Detect which cell encompasses the target text, then output its [X, Y] center coordinate. 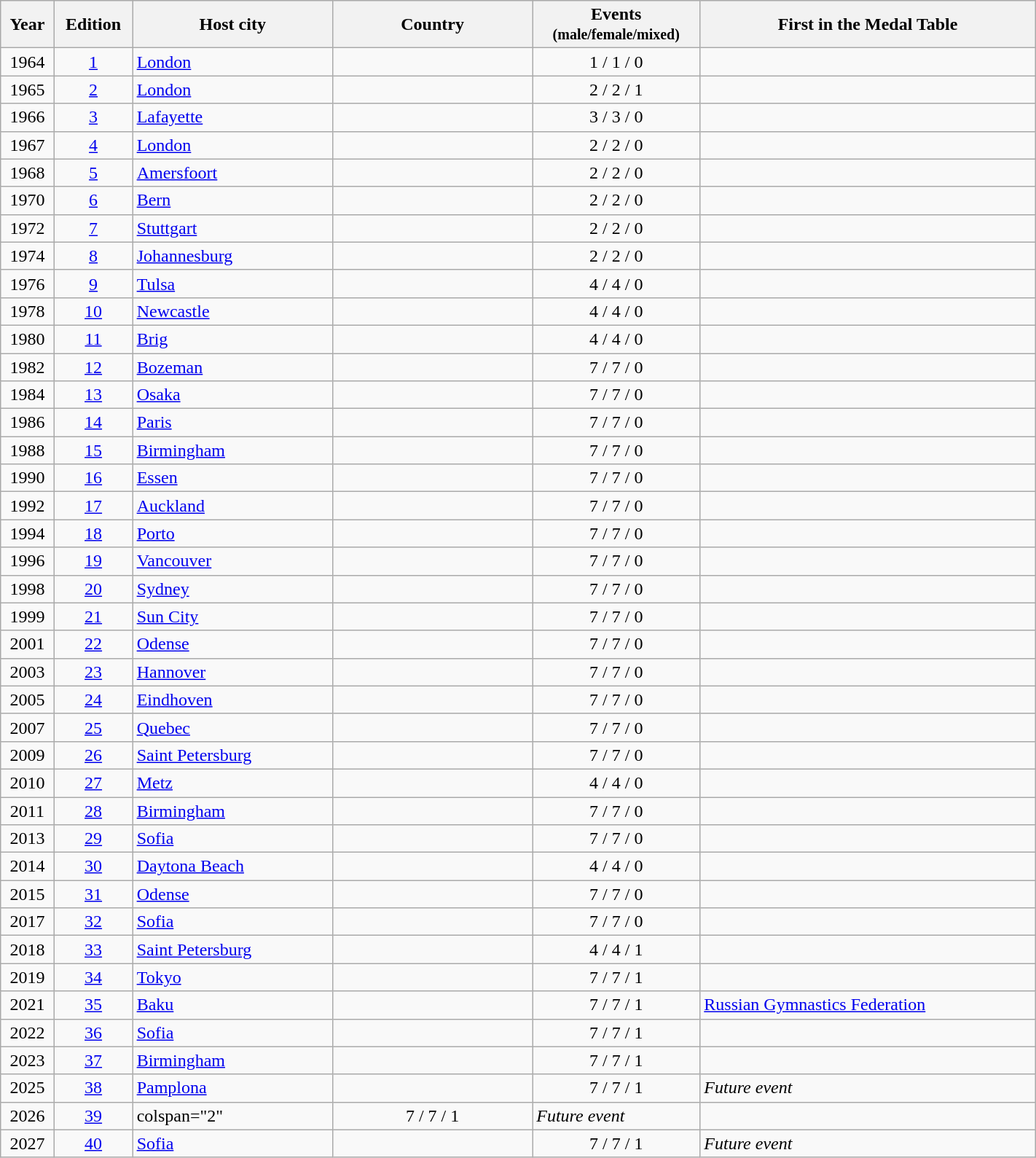
2001 [28, 644]
1984 [28, 395]
2027 [28, 1143]
2005 [28, 700]
1972 [28, 228]
29 [93, 839]
Essen [232, 478]
First in the Medal Table [868, 25]
30 [93, 866]
3 / 3 / 0 [616, 117]
Quebec [232, 727]
1965 [28, 90]
2026 [28, 1116]
Amersfoort [232, 173]
11 [93, 339]
Host city [232, 25]
9 [93, 283]
22 [93, 644]
Porto [232, 533]
2 / 2 / 1 [616, 90]
24 [93, 700]
1974 [28, 256]
Eindhoven [232, 700]
1976 [28, 283]
38 [93, 1088]
2009 [28, 755]
1990 [28, 478]
15 [93, 450]
14 [93, 423]
18 [93, 533]
40 [93, 1143]
23 [93, 672]
Metz [232, 783]
33 [93, 950]
Baku [232, 1005]
Stuttgart [232, 228]
16 [93, 478]
2010 [28, 783]
2018 [28, 950]
1964 [28, 62]
2015 [28, 894]
39 [93, 1116]
Sun City [232, 617]
Country [432, 25]
2025 [28, 1088]
Brig [232, 339]
Tokyo [232, 977]
20 [93, 589]
2 [93, 90]
1999 [28, 617]
colspan="2" [232, 1116]
2003 [28, 672]
12 [93, 367]
Russian Gymnastics Federation [868, 1005]
2023 [28, 1060]
Bern [232, 200]
Bozeman [232, 367]
1970 [28, 200]
1967 [28, 145]
Daytona Beach [232, 866]
Hannover [232, 672]
37 [93, 1060]
2019 [28, 977]
1 / 1 / 0 [616, 62]
Pamplona [232, 1088]
Paris [232, 423]
2022 [28, 1033]
2007 [28, 727]
4 [93, 145]
2011 [28, 811]
Newcastle [232, 311]
Year [28, 25]
1998 [28, 589]
35 [93, 1005]
31 [93, 894]
1994 [28, 533]
1986 [28, 423]
10 [93, 311]
2014 [28, 866]
34 [93, 977]
Events(male/female/mixed) [616, 25]
2017 [28, 922]
26 [93, 755]
21 [93, 617]
1968 [28, 173]
1980 [28, 339]
6 [93, 200]
Sydney [232, 589]
1966 [28, 117]
1982 [28, 367]
32 [93, 922]
1978 [28, 311]
36 [93, 1033]
Auckland [232, 506]
2021 [28, 1005]
7 [93, 228]
Lafayette [232, 117]
Vancouver [232, 561]
2013 [28, 839]
1996 [28, 561]
1988 [28, 450]
Johannesburg [232, 256]
Tulsa [232, 283]
27 [93, 783]
19 [93, 561]
Osaka [232, 395]
1992 [28, 506]
13 [93, 395]
8 [93, 256]
5 [93, 173]
4 / 4 / 1 [616, 950]
25 [93, 727]
1 [93, 62]
3 [93, 117]
17 [93, 506]
28 [93, 811]
Edition [93, 25]
